Search for the cell housing the specified text and yield its (x, y) center coordinate. 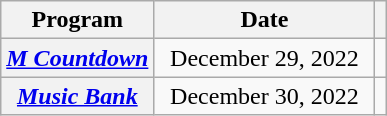
Date (264, 20)
Music Bank (78, 96)
Program (78, 20)
M Countdown (78, 58)
December 30, 2022 (264, 96)
December 29, 2022 (264, 58)
